Capture the cell that displays the provided text and extract its [x, y] central coordinate. 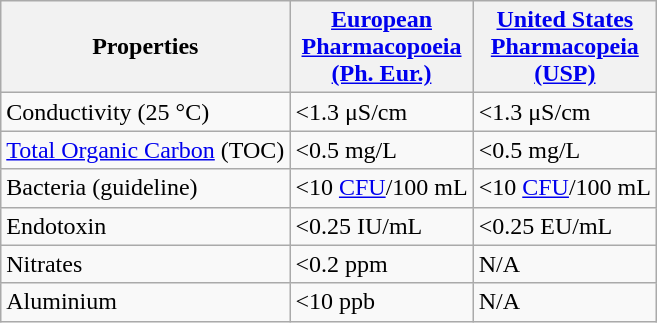
<0.25 IU/mL [382, 226]
<10 ppb [382, 302]
<0.2 ppm [382, 264]
United StatesPharmacopeia(USP) [564, 47]
Conductivity (25 °C) [146, 112]
<0.25 EU/mL [564, 226]
Nitrates [146, 264]
Endotoxin [146, 226]
Aluminium [146, 302]
Total Organic Carbon (TOC) [146, 150]
Bacteria (guideline) [146, 188]
Properties [146, 47]
EuropeanPharmacopoeia(Ph. Eur.) [382, 47]
